Detect which cell encompasses the target text, then output its (X, Y) center coordinate. 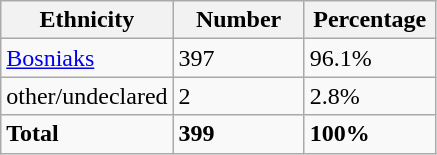
Percentage (370, 20)
Ethnicity (87, 20)
2 (238, 96)
96.1% (370, 58)
100% (370, 134)
399 (238, 134)
Number (238, 20)
Bosniaks (87, 58)
397 (238, 58)
Total (87, 134)
other/undeclared (87, 96)
2.8% (370, 96)
